Scan for the cell matching the given text and deliver its (x, y) coordinate at center. 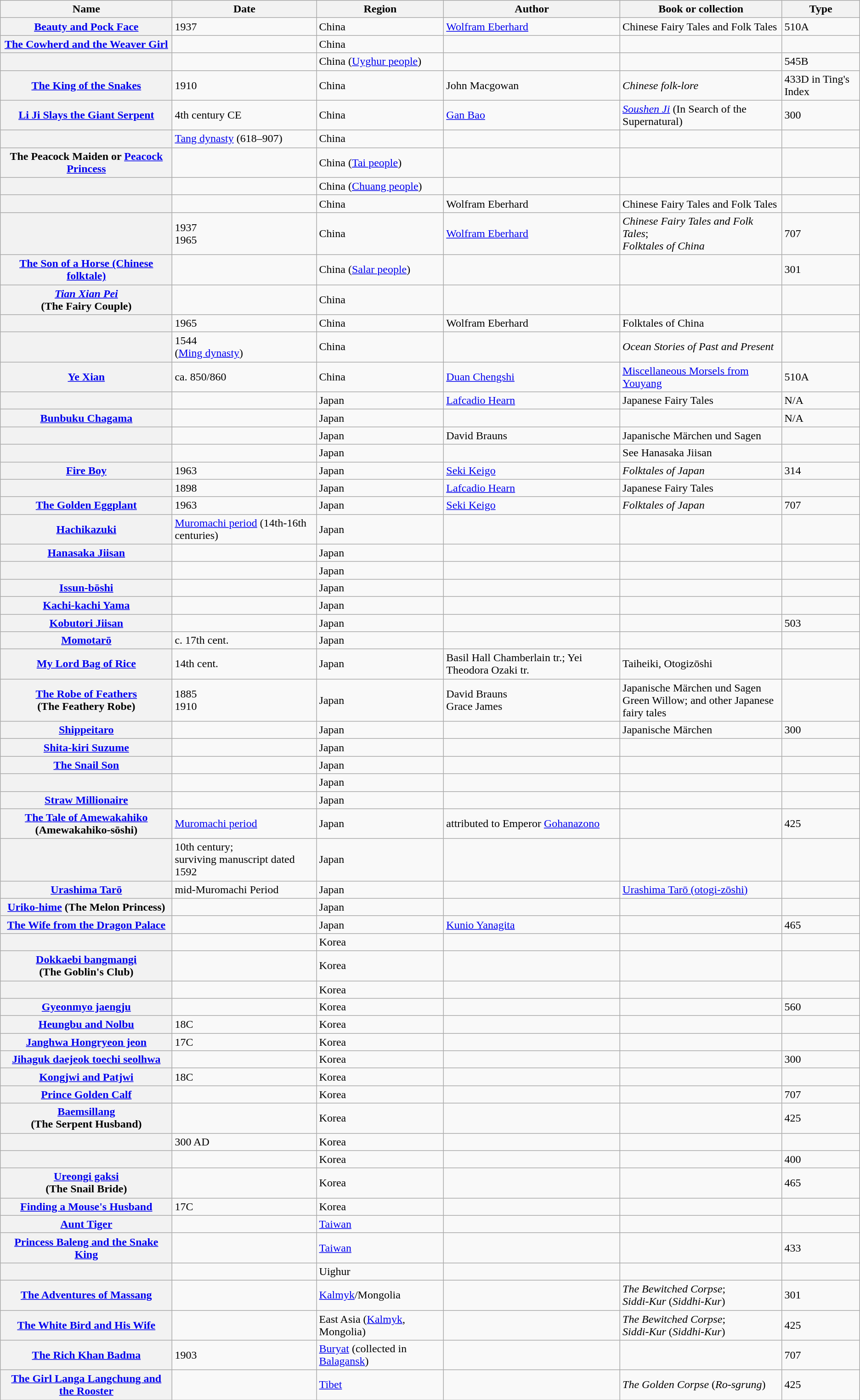
400 (820, 1159)
314 (820, 470)
Ocean Stories of Past and Present (701, 347)
Duan Chengshi (532, 377)
mid-Muromachi Period (244, 890)
545B (820, 62)
The Golden Eggplant (86, 505)
Author (532, 9)
Muromachi period (14th-16th centuries) (244, 529)
14th cent. (244, 664)
The Son of a Horse (Chinese folktale) (86, 269)
Gyeonmyo jaengju (86, 1007)
560 (820, 1007)
Ureongi gaksi (The Snail Bride) (86, 1183)
The Girl Langa Langchung and the Rooster (86, 1385)
The Adventures of Massang (86, 1295)
Momotarō (86, 640)
Japanische Märchen und Sagen (701, 436)
Taiheiki, Otogizōshi (701, 664)
Basil Hall Chamberlain tr.; Yei Theodora Ozaki tr. (532, 664)
Kachi-kachi Yama (86, 605)
The Rich Khan Badma (86, 1355)
1965 (244, 323)
Ye Xian (86, 377)
Date (244, 9)
Hanasaka Jiisan (86, 553)
Kunio Yanagita (532, 924)
Issun-bōshi (86, 588)
1885 1910 (244, 700)
The Robe of Feathers (The Feathery Robe) (86, 700)
The Golden Corpse (Ro-sgrung) (701, 1385)
Straw Millionaire (86, 800)
Uighur (380, 1271)
Kongjwi and Patjwi (86, 1077)
Aunt Tiger (86, 1224)
Kobutori Jiisan (86, 623)
4th century CE (244, 115)
433D in Ting's Index (820, 85)
Folktales of China (701, 323)
China (Chuang people) (380, 186)
1544 (Ming dynasty) (244, 347)
John Macgowan (532, 85)
East Asia (Kalmyk, Mongolia) (380, 1325)
Finding a Mouse's Husband (86, 1207)
Book or collection (701, 9)
Janghwa Hongryeon jeon (86, 1042)
See Hanasaka Jiisan (701, 453)
ca. 850/860 (244, 377)
China (Salar people) (380, 269)
Shita-kiri Suzume (86, 748)
Gan Bao (532, 115)
China (Uyghur people) (380, 62)
Buryat (collected in Balagansk) (380, 1355)
The Wife from the Dragon Palace (86, 924)
Bunbuku Chagama (86, 418)
Li Ji Slays the Giant Serpent (86, 115)
300 AD (244, 1142)
Name (86, 9)
1903 (244, 1355)
Miscellaneous Morsels from Youyang (701, 377)
1937 (244, 27)
10th century; surviving manuscript dated 1592 (244, 860)
China (Tai people) (380, 163)
Baemsillang (The Serpent Husband) (86, 1118)
Beauty and Pock Face (86, 27)
David Brauns Grace James (532, 700)
Chinese folk-lore (701, 85)
1898 (244, 488)
1937 1965 (244, 233)
Chinese Fairy Tales and Folk Tales; Folktales of China (701, 233)
Fire Boy (86, 470)
Type (820, 9)
Tang dynasty (618–907) (244, 139)
Soushen Ji (In Search of the Supernatural) (701, 115)
Japanische Märchen (701, 730)
Muromachi period (244, 823)
Shippeitaro (86, 730)
The Peacock Maiden or Peacock Princess (86, 163)
Hachikazuki (86, 529)
Heungbu and Nolbu (86, 1025)
The King of the Snakes (86, 85)
Region (380, 9)
The Tale of Amewakahiko (Amewakahiko-sōshi) (86, 823)
c. 17th cent. (244, 640)
Uriko-hime (The Melon Princess) (86, 907)
Urashima Tarō (otogi-zōshi) (701, 890)
Japanische Märchen und Sagen Green Willow; and other Japanese fairy tales (701, 700)
433 (820, 1248)
Princess Baleng and the Snake King (86, 1248)
The White Bird and His Wife (86, 1325)
Jihaguk daejeok toechi seolhwa (86, 1060)
attributed to Emperor Gohanazono (532, 823)
Tibet (380, 1385)
My Lord Bag of Rice (86, 664)
David Brauns (532, 436)
Prince Golden Calf (86, 1094)
1910 (244, 85)
Urashima Tarō (86, 890)
The Snail Son (86, 765)
Dokkaebi bangmangi (The Goblin's Club) (86, 966)
The Cowherd and the Weaver Girl (86, 44)
503 (820, 623)
Tian Xian Pei (The Fairy Couple) (86, 300)
Kalmyk/Mongolia (380, 1295)
